Detect which cell encompasses the target text, then output its [x, y] center coordinate. 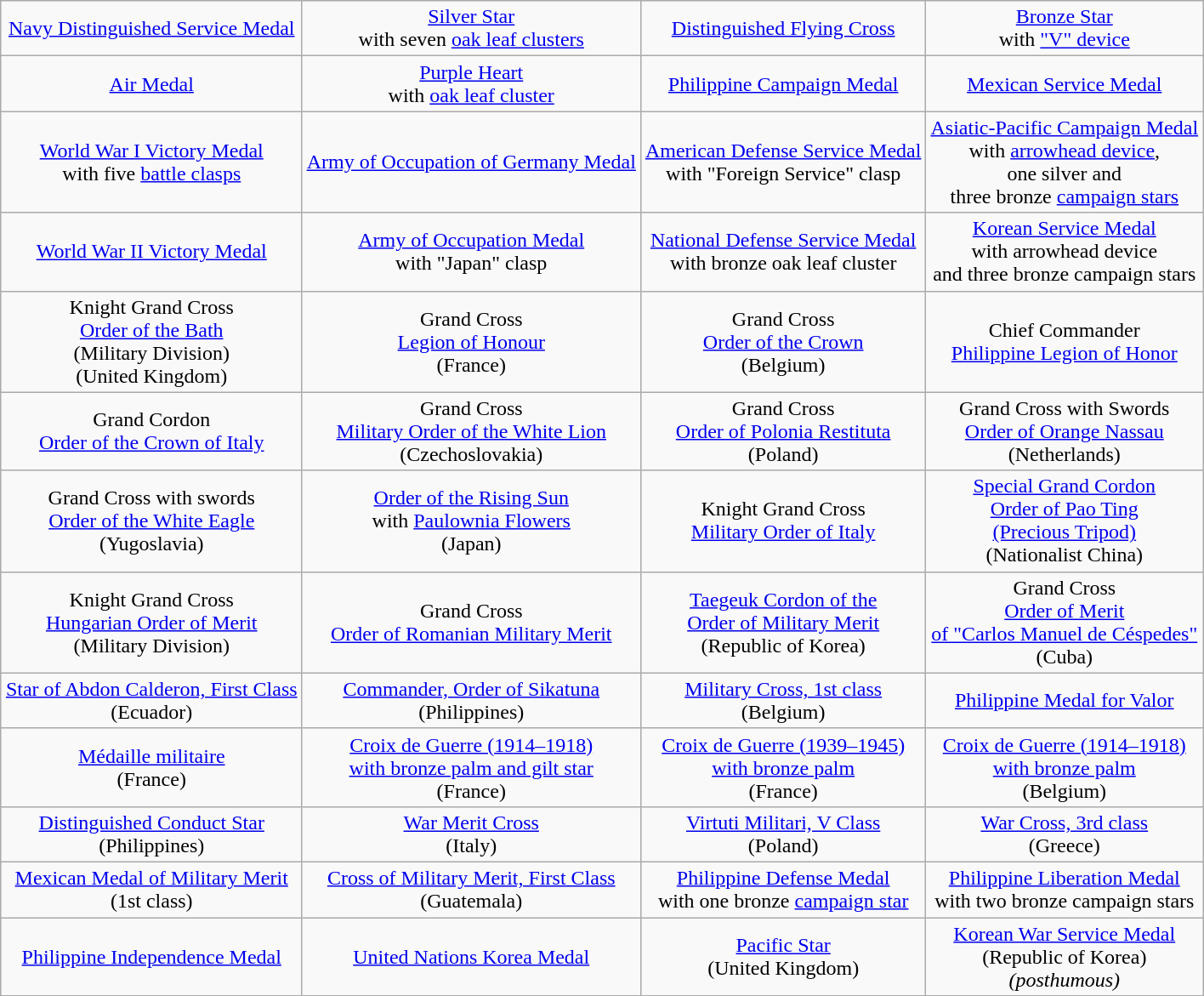
Army of Occupation of Germany Medal [471, 162]
Philippine Medal for Valor [1065, 701]
War Cross, 3rd class(Greece) [1065, 834]
Distinguished Conduct Star(Philippines) [151, 834]
Knight Grand CrossOrder of the Bath(Military Division)(United Kingdom) [151, 342]
Knight Grand CrossHungarian Order of Merit (Military Division) [151, 623]
Bronze Starwith "V" device [1065, 29]
Croix de Guerre (1914–1918) with bronze palm and gilt star(France) [471, 767]
Mexican Service Medal [1065, 83]
Pacific Star(United Kingdom) [783, 956]
Médaille militaire(France) [151, 767]
Croix de Guerre (1939–1945) with bronze palm(France) [783, 767]
Croix de Guerre (1914–1918) with bronze palm(Belgium) [1065, 767]
Grand Cross with SwordsOrder of Orange Nassau(Netherlands) [1065, 431]
War Merit Cross(Italy) [471, 834]
Silver Starwith seven oak leaf clusters [471, 29]
Commander, Order of Sikatuna (Philippines) [471, 701]
Philippine Campaign Medal [783, 83]
Korean War Service Medal(Republic of Korea)(posthumous) [1065, 956]
Air Medal [151, 83]
Philippine Independence Medal [151, 956]
Grand Cross with swordsOrder of the White Eagle(Yugoslavia) [151, 521]
Philippine Defense Medalwith one bronze campaign star [783, 890]
Philippine Liberation Medalwith two bronze campaign stars [1065, 890]
Asiatic-Pacific Campaign Medalwith arrowhead device,one silver and three bronze campaign stars [1065, 162]
Grand CrossOrder of Merit of "Carlos Manuel de Céspedes"(Cuba) [1065, 623]
Army of Occupation Medalwith "Japan" clasp [471, 252]
American Defense Service Medalwith "Foreign Service" clasp [783, 162]
Order of the Rising Sun with Paulownia Flowers(Japan) [471, 521]
Purple Heartwith oak leaf cluster [471, 83]
Knight Grand CrossMilitary Order of Italy [783, 521]
Distinguished Flying Cross [783, 29]
Virtuti Militari, V Class(Poland) [783, 834]
United Nations Korea Medal [471, 956]
Taegeuk Cordon of the Order of Military Merit (Republic of Korea) [783, 623]
Grand CrossOrder of the Crown (Belgium) [783, 342]
Cross of Military Merit, First Class (Guatemala) [471, 890]
Grand CrossLegion of Honour (France) [471, 342]
World War I Victory Medalwith five battle clasps [151, 162]
National Defense Service Medalwith bronze oak leaf cluster [783, 252]
Korean Service Medalwith arrowhead device and three bronze campaign stars [1065, 252]
Grand CrossOrder of Romanian Military Merit [471, 623]
Navy Distinguished Service Medal [151, 29]
Grand CrossMilitary Order of the White Lion(Czechoslovakia) [471, 431]
World War II Victory Medal [151, 252]
Mexican Medal of Military Merit(1st class) [151, 890]
Grand CordonOrder of the Crown of Italy [151, 431]
Grand CrossOrder of Polonia Restituta(Poland) [783, 431]
Military Cross, 1st class(Belgium) [783, 701]
Special Grand Cordon Order of Pao Ting (Precious Tripod)(Nationalist China) [1065, 521]
Chief CommanderPhilippine Legion of Honor [1065, 342]
Star of Abdon Calderon, First Class (Ecuador) [151, 701]
